Pinpoint the cell where the given text exists, returning its [x, y] midpoint coordinate. 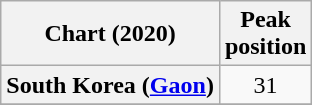
South Korea (Gaon) [110, 85]
31 [265, 85]
Peakposition [265, 34]
Chart (2020) [110, 34]
